Capture the cell that displays the provided text and extract its [x, y] central coordinate. 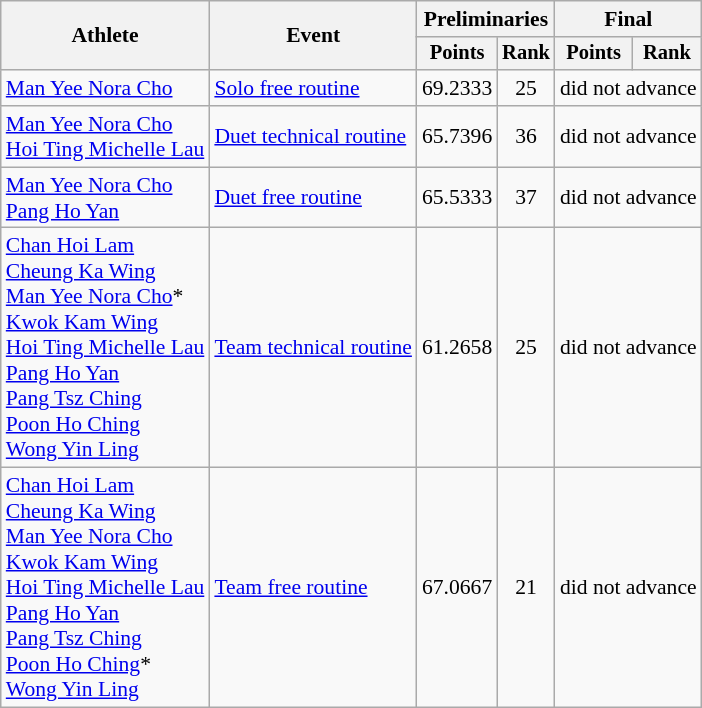
Man Yee Nora ChoHoi Ting Michelle Lau [106, 136]
Athlete [106, 36]
Duet technical routine [313, 136]
67.0667 [457, 588]
21 [526, 588]
Chan Hoi LamCheung Ka WingMan Yee Nora ChoKwok Kam WingHoi Ting Michelle LauPang Ho YanPang Tsz ChingPoon Ho Ching*Wong Yin Ling [106, 588]
Preliminaries [486, 19]
Team free routine [313, 588]
61.2658 [457, 348]
Final [628, 19]
69.2333 [457, 88]
Duet free routine [313, 198]
65.5333 [457, 198]
37 [526, 198]
Team technical routine [313, 348]
Solo free routine [313, 88]
Event [313, 36]
36 [526, 136]
Man Yee Nora Cho [106, 88]
Man Yee Nora ChoPang Ho Yan [106, 198]
Chan Hoi LamCheung Ka WingMan Yee Nora Cho*Kwok Kam WingHoi Ting Michelle LauPang Ho YanPang Tsz ChingPoon Ho ChingWong Yin Ling [106, 348]
65.7396 [457, 136]
